Return [X, Y] of the center of cell containing provided text 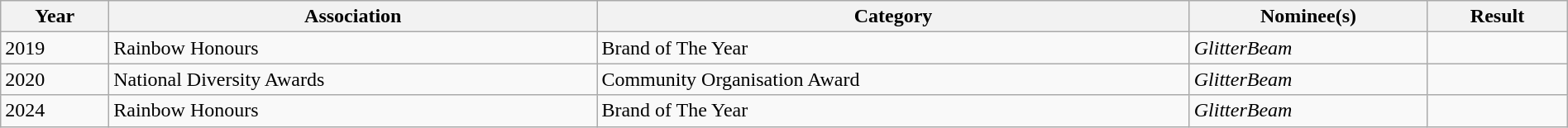
Community Organisation Award [893, 79]
Year [55, 17]
National Diversity Awards [353, 79]
2019 [55, 48]
2020 [55, 79]
Nominee(s) [1308, 17]
Association [353, 17]
Category [893, 17]
Result [1497, 17]
2024 [55, 111]
